From the cell containing the given text, extract its center point as [x, y] coordinate. 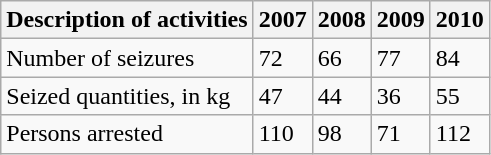
77 [400, 58]
55 [460, 96]
2010 [460, 20]
Persons arrested [127, 134]
44 [342, 96]
71 [400, 134]
Seized quantities, in kg [127, 96]
2008 [342, 20]
112 [460, 134]
47 [282, 96]
2007 [282, 20]
Number of seizures [127, 58]
2009 [400, 20]
84 [460, 58]
110 [282, 134]
Description of activities [127, 20]
36 [400, 96]
98 [342, 134]
66 [342, 58]
72 [282, 58]
